Return [X, Y] of the center of cell containing provided text 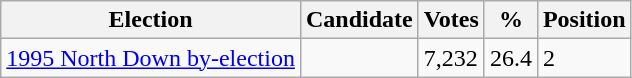
1995 North Down by-election [151, 58]
% [510, 20]
Votes [451, 20]
Position [584, 20]
7,232 [451, 58]
Election [151, 20]
26.4 [510, 58]
2 [584, 58]
Candidate [359, 20]
